Find where the given text appears and provide that cell's center as [X, Y] coordinate. 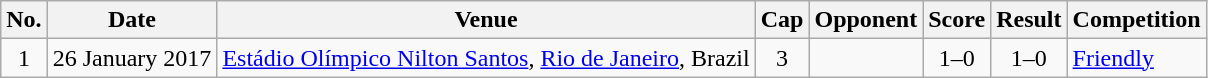
Cap [782, 20]
Date [132, 20]
3 [782, 58]
Competition [1136, 20]
Friendly [1136, 58]
Result [1029, 20]
1 [24, 58]
No. [24, 20]
Estádio Olímpico Nilton Santos, Rio de Janeiro, Brazil [486, 58]
Venue [486, 20]
Opponent [866, 20]
26 January 2017 [132, 58]
Score [957, 20]
